Locate the cell with the specified text and output its (x, y) center coordinate. 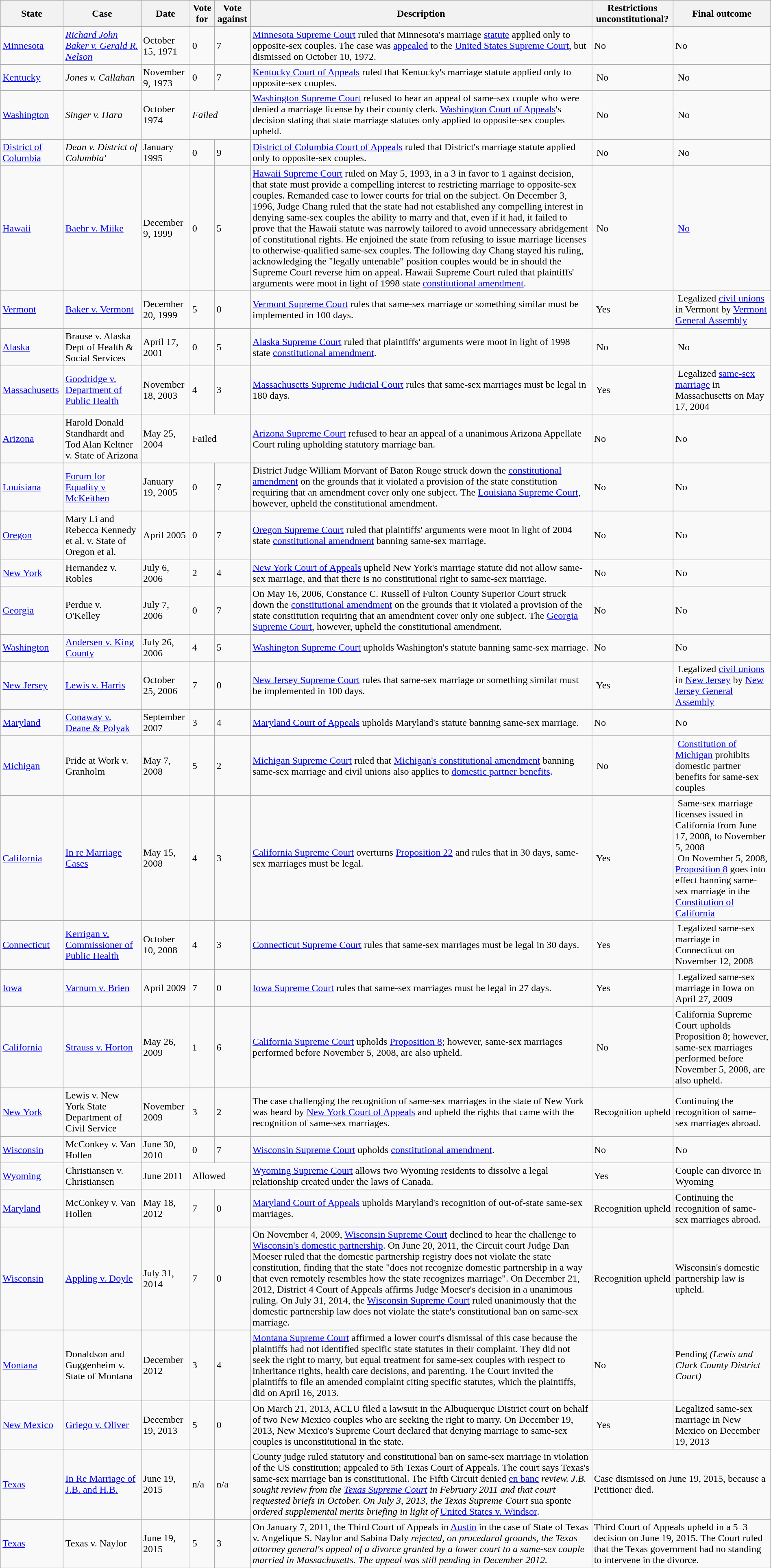
District of Columbia Court of Appeals ruled that District's marriage statute applied only to opposite-sex couples. (421, 152)
Legalized same-sex marriage in Connecticut on November 12, 2008 (722, 945)
Case dismissed on June 19, 2015, because a Petitioner died. (681, 1484)
October 1974 (166, 115)
Wisconsin's domestic partnership law is upheld. (722, 1278)
Texas v. Naylor (102, 1544)
December 20, 1999 (166, 310)
Alaska (32, 347)
Legalized same-sex marriage in New Mexico on December 19, 2013 (722, 1425)
July 6, 2006 (166, 573)
Georgia (32, 610)
Baker v. Vermont (102, 310)
Couple can divorce in Wyoming (722, 1176)
Brause v. Alaska Dept of Health & Social Services (102, 347)
Mary Li and Rebecca Kennedy et al. v. State of Oregon et al. (102, 535)
Pending (Lewis and Clark County District Court) (722, 1365)
Strauss v. Horton (102, 1047)
May 18, 2012 (166, 1208)
Wyoming Supreme Court allows two Wyoming residents to dissolve a legal relationship created under the laws of Canada. (421, 1176)
Montana (32, 1365)
May 7, 2008 (166, 766)
September 2007 (166, 723)
Andersen v. King County (102, 648)
Singer v. Hara (102, 115)
Connecticut (32, 945)
July 26, 2006 (166, 648)
Kerrigan v. Commissioner of Public Health (102, 945)
Iowa Supreme Court rules that same-sex marriages must be legal in 27 days. (421, 988)
Massachusetts Supreme Judicial Court rules that same-sex marriages must be legal in 180 days. (421, 390)
Vote for (202, 14)
Maryland Court of Appeals upholds Maryland's recognition of out-of-state same-sex marriages. (421, 1208)
November 18, 2003 (166, 390)
Date (166, 14)
December 2012 (166, 1365)
Arizona (32, 439)
Kentucky Court of Appeals ruled that Kentucky's marriage statute applied only to opposite-sex couples. (421, 77)
Lewis v. Harris (102, 685)
New Mexico (32, 1425)
December 19, 2013 (166, 1425)
June 2011 (166, 1176)
Richard John Baker v. Gerald R. Nelson (102, 46)
Legalized same-sex marriage in Massachusetts on May 17, 2004 (722, 390)
January 1995 (166, 152)
June 30, 2010 (166, 1150)
Alaska Supreme Court ruled that plaintiffs' arguments were moot in light of 1998 state constitutional amendment. (421, 347)
Legalized same-sex marriage in Iowa on April 27, 2009 (722, 988)
Michigan (32, 766)
Wisconsin Supreme Court upholds constitutional amendment. (421, 1150)
In re Marriage Cases (102, 858)
April 2005 (166, 535)
Iowa (32, 988)
9 (232, 152)
Forum for Equality v McKeithen (102, 487)
Restrictions unconstitutional? (632, 14)
Griego v. Oliver (102, 1425)
Pride at Work v. Granholm (102, 766)
Goodridge v. Department of Public Health (102, 390)
Vote against (232, 14)
December 9, 1999 (166, 228)
Washington Supreme Court upholds Washington's statute banning same-sex marriage. (421, 648)
October 25, 2006 (166, 685)
April 17, 2001 (166, 347)
Lewis v. New York State Department of Civil Service (102, 1112)
Dean v. District of Columbia' (102, 152)
October 15, 1971 (166, 46)
April 2009 (166, 988)
Constitution of Michigan prohibits domestic partner benefits for same-sex couples (722, 766)
Harold Donald Standhardt and Tod Alan Keltner v. State of Arizona (102, 439)
Legalized civil unions in New Jersey by New Jersey General Assembly (722, 685)
New Jersey (32, 685)
Massachusetts (32, 390)
May 25, 2004 (166, 439)
Allowed (220, 1176)
November 9, 1973 (166, 77)
Oregon Supreme Court ruled that plaintiffs' arguments were moot in light of 2004 state constitutional amendment banning same-sex marriage. (421, 535)
October 10, 2008 (166, 945)
May 26, 2009 (166, 1047)
New Jersey Supreme Court rules that same-sex marriage or something similar must be implemented in 100 days. (421, 685)
Hernandez v. Robles (102, 573)
November 2009 (166, 1112)
Baehr v. Miike (102, 228)
Maryland Court of Appeals upholds Maryland's statute banning same-sex marriage. (421, 723)
Donaldson and Guggenheim v. State of Montana (102, 1365)
District of Columbia (32, 152)
Oregon (32, 535)
Final outcome (722, 14)
Hawaii (32, 228)
January 19, 2005 (166, 487)
Appling v. Doyle (102, 1278)
Conaway v. Deane & Polyak (102, 723)
Vermont Supreme Court rules that same-sex marriage or something similar must be implemented in 100 days. (421, 310)
State (32, 14)
Arizona Supreme Court refused to hear an appeal of a unanimous Arizona Appellate Court ruling upholding statutory marriage ban. (421, 439)
Case (102, 14)
Legalized civil unions in Vermont by Vermont General Assembly (722, 310)
Kentucky (32, 77)
Connecticut Supreme Court rules that same-sex marriages must be legal in 30 days. (421, 945)
Louisiana (32, 487)
In Re Marriage of J.B. and H.B. (102, 1484)
Description (421, 14)
6 (232, 1047)
Wyoming (32, 1176)
July 7, 2006 (166, 610)
Minnesota (32, 46)
California Supreme Court overturns Proposition 22 and rules that in 30 days, same-sex marriages must be legal. (421, 858)
Varnum v. Brien (102, 988)
May 15, 2008 (166, 858)
July 31, 2014 (166, 1278)
Christiansen v. Christiansen (102, 1176)
Jones v. Callahan (102, 77)
Vermont (32, 310)
Perdue v. O'Kelley (102, 610)
1 (202, 1047)
